Detect which cell encompasses the target text, then output its [x, y] center coordinate. 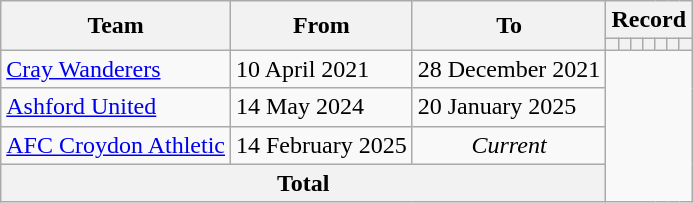
28 December 2021 [509, 69]
14 May 2024 [321, 107]
From [321, 26]
Current [509, 145]
Total [304, 183]
Team [116, 26]
AFC Croydon Athletic [116, 145]
20 January 2025 [509, 107]
Cray Wanderers [116, 69]
Ashford United [116, 107]
To [509, 26]
14 February 2025 [321, 145]
Record [649, 20]
10 April 2021 [321, 69]
